Determine the (x, y) coordinate at the center of the cell enclosing the given text.  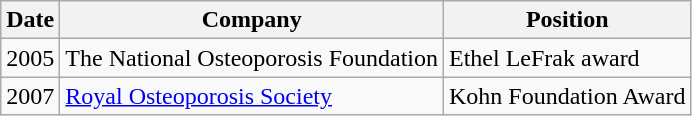
Ethel LeFrak award (568, 58)
Company (252, 20)
Kohn Foundation Award (568, 96)
Date (30, 20)
2007 (30, 96)
Position (568, 20)
2005 (30, 58)
Royal Osteoporosis Society (252, 96)
The National Osteoporosis Foundation (252, 58)
